Determine the [X, Y] coordinate at the center of the cell enclosing the given text.  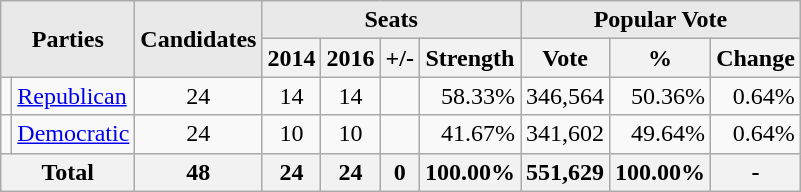
Democratic [74, 134]
Vote [564, 58]
0 [400, 172]
551,629 [564, 172]
Popular Vote [660, 20]
Strength [470, 58]
Change [756, 58]
Total [68, 172]
Seats [392, 20]
Republican [74, 96]
49.64% [660, 134]
Candidates [198, 39]
+/- [400, 58]
% [660, 58]
48 [198, 172]
341,602 [564, 134]
50.36% [660, 96]
- [756, 172]
2014 [292, 58]
58.33% [470, 96]
346,564 [564, 96]
41.67% [470, 134]
2016 [350, 58]
Parties [68, 39]
